Search for the cell housing the specified text and yield its (X, Y) center coordinate. 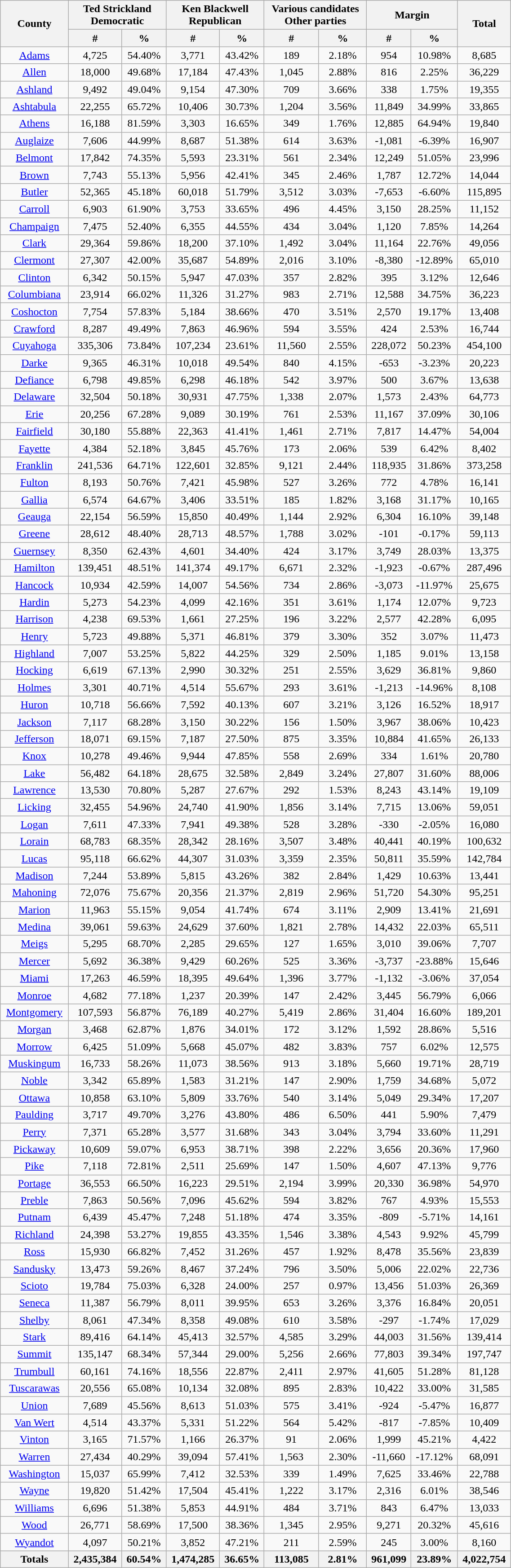
Madison (34, 876)
20,330 (389, 1183)
139,414 (484, 1337)
Licking (34, 807)
913 (291, 1064)
34.99% (434, 106)
398 (291, 1149)
10.98% (434, 55)
1.76% (342, 123)
Sandusky (34, 1268)
525 (291, 961)
15,930 (95, 1251)
Allen (34, 72)
6.47% (434, 1508)
6,298 (193, 380)
2.07% (342, 397)
71.57% (144, 1440)
141,374 (193, 568)
2,435,384 (95, 1559)
91 (291, 1440)
-5.71% (434, 1217)
Highland (34, 653)
21.37% (242, 893)
-2.05% (434, 824)
-6.60% (434, 192)
32.85% (242, 465)
Tuscarawas (34, 1388)
10,858 (95, 1098)
Gallia (34, 500)
13,473 (95, 1268)
709 (291, 89)
373,258 (484, 465)
38.66% (242, 312)
127 (291, 944)
54.89% (242, 260)
7,007 (95, 653)
59,051 (484, 807)
2.97% (342, 1371)
3.63% (342, 141)
43.80% (242, 1115)
335,306 (95, 346)
36.38% (144, 961)
-6.39% (434, 141)
22,788 (484, 1474)
5,049 (389, 1098)
Guernsey (34, 551)
-11.97% (434, 585)
-0.17% (434, 534)
65,511 (484, 927)
51.79% (242, 192)
28.25% (434, 209)
3,629 (389, 670)
6.01% (434, 1491)
32.08% (242, 1388)
53.27% (144, 1234)
3,165 (95, 1440)
Knox (34, 756)
6.50% (342, 1115)
Athens (34, 123)
2.78% (342, 927)
2.90% (342, 1081)
5,815 (193, 876)
Noble (34, 1081)
1,045 (291, 72)
47.13% (434, 1166)
113,085 (291, 1559)
Totals (34, 1559)
6,439 (95, 1217)
56.87% (144, 1012)
13,158 (484, 653)
1,338 (291, 397)
-653 (389, 363)
Darke (34, 363)
20,051 (484, 1303)
6,355 (193, 226)
293 (291, 687)
21,691 (484, 910)
32,504 (95, 397)
474 (291, 1217)
7,421 (193, 482)
15,553 (484, 1200)
16.10% (434, 517)
9,492 (95, 89)
5,947 (193, 277)
67.28% (144, 414)
2,570 (389, 312)
2,849 (291, 773)
62.87% (144, 1029)
3,967 (389, 722)
48.51% (144, 568)
Erie (34, 414)
51.05% (434, 158)
70.80% (144, 790)
12.07% (434, 602)
6,953 (193, 1149)
47.30% (242, 89)
28,675 (193, 773)
1,856 (291, 807)
9,723 (484, 602)
3,010 (389, 944)
37.10% (242, 243)
3,376 (389, 1303)
Washington (34, 1474)
20,780 (484, 756)
46.59% (144, 978)
Wyandot (34, 1542)
2.83% (342, 1388)
33.76% (242, 1098)
12,588 (389, 295)
2.46% (342, 175)
16,744 (484, 329)
Margin (412, 15)
2,909 (389, 910)
7,592 (193, 705)
45.62% (242, 1200)
13,375 (484, 551)
54.30% (434, 893)
46.31% (144, 363)
16,877 (484, 1405)
54,970 (484, 1183)
Muskingum (34, 1064)
3.71% (342, 1508)
11,849 (389, 106)
36,223 (484, 295)
245 (389, 1542)
34.75% (434, 295)
5.90% (434, 1115)
11,473 (484, 636)
66.02% (144, 295)
8,687 (193, 141)
2.42% (342, 995)
796 (291, 1268)
349 (291, 123)
50.18% (144, 397)
6.02% (434, 1047)
6,304 (389, 517)
19,855 (193, 1234)
43.42% (242, 55)
Brown (34, 175)
211 (291, 1542)
58.69% (144, 1525)
189 (291, 55)
16.84% (434, 1303)
3,342 (95, 1081)
4,682 (95, 995)
6,328 (193, 1286)
54.96% (144, 807)
Shelby (34, 1320)
Lorain (34, 841)
7,117 (95, 722)
45.21% (434, 1440)
610 (291, 1320)
Ottawa (34, 1098)
528 (291, 824)
1,592 (389, 1029)
2.96% (342, 893)
31.68% (242, 1132)
1.49% (342, 1474)
Ashtabula (34, 106)
40,441 (389, 841)
2.69% (342, 756)
767 (389, 1200)
31.03% (242, 859)
19,109 (484, 790)
30.19% (242, 414)
197,747 (484, 1354)
2.25% (434, 72)
Clinton (34, 277)
41.41% (242, 431)
Warren (34, 1457)
4.93% (434, 1200)
6,425 (95, 1047)
527 (291, 482)
3.07% (434, 636)
3,771 (193, 55)
-1,132 (389, 978)
-3.06% (434, 978)
118,935 (389, 465)
13.41% (434, 910)
-924 (389, 1405)
39,061 (95, 927)
34.01% (242, 1029)
49.17% (242, 568)
51.09% (144, 1047)
156 (291, 722)
4,543 (389, 1234)
339 (291, 1474)
895 (291, 1388)
-3,737 (389, 961)
45,616 (484, 1525)
20,356 (193, 893)
5,006 (389, 1268)
72.81% (144, 1166)
-5.47% (434, 1405)
38,546 (484, 1491)
49.70% (144, 1115)
64.94% (434, 123)
49.08% (242, 1320)
57,344 (193, 1354)
6,342 (95, 277)
1,204 (291, 106)
-7,653 (389, 192)
9,089 (193, 414)
41.65% (434, 739)
17,504 (193, 1491)
241,536 (95, 465)
2.66% (342, 1354)
27,434 (95, 1457)
1,563 (291, 1457)
50.23% (434, 346)
13,638 (484, 380)
674 (291, 910)
139,451 (95, 568)
31.26% (242, 1251)
30,106 (484, 414)
382 (291, 876)
7,689 (95, 1405)
11,167 (389, 414)
30.32% (242, 670)
40.27% (242, 1012)
24,398 (95, 1234)
16,141 (484, 482)
Union (34, 1405)
60,161 (95, 1371)
50.21% (144, 1542)
33.46% (434, 1474)
69.15% (144, 739)
8,108 (484, 687)
10,884 (389, 739)
9,271 (389, 1525)
Carroll (34, 209)
20.36% (434, 1149)
14,264 (484, 226)
36,229 (484, 72)
55.88% (144, 431)
9.01% (434, 653)
27.25% (242, 619)
60.54% (144, 1559)
88,006 (484, 773)
2.32% (342, 568)
840 (291, 363)
1,759 (389, 1081)
66.62% (144, 859)
19,355 (484, 89)
36,553 (95, 1183)
3.11% (342, 910)
10,018 (193, 363)
65.99% (144, 1474)
1,821 (291, 927)
Fayette (34, 448)
7,118 (95, 1166)
68.28% (144, 722)
3,507 (291, 841)
1,573 (389, 397)
2,990 (193, 670)
357 (291, 277)
189,201 (484, 1012)
45.18% (144, 192)
Hardin (34, 602)
32.58% (242, 773)
486 (291, 1115)
5,295 (95, 944)
69.53% (144, 619)
7,625 (389, 1474)
2.50% (342, 653)
30.73% (242, 106)
8,685 (484, 55)
8,061 (95, 1320)
3.02% (342, 534)
-330 (389, 824)
31.17% (434, 500)
Preble (34, 1200)
-1.74% (434, 1320)
4,384 (95, 448)
8,011 (193, 1303)
Pickaway (34, 1149)
100,632 (484, 841)
5,723 (95, 636)
34.40% (242, 551)
24,629 (193, 927)
Morgan (34, 1029)
539 (389, 448)
3,126 (389, 705)
-1,081 (389, 141)
68.34% (144, 1354)
64.14% (144, 1337)
23,839 (484, 1251)
45.56% (144, 1405)
54.23% (144, 602)
22,363 (193, 431)
8,402 (484, 448)
Columbiana (34, 295)
Seneca (34, 1303)
55.13% (144, 175)
43.14% (434, 790)
8,350 (95, 551)
7.85% (434, 226)
Clermont (34, 260)
59.07% (144, 1149)
Fairfield (34, 431)
Paulding (34, 1115)
28,713 (193, 534)
772 (389, 482)
Ted StricklandDemocratic (117, 15)
2.82% (342, 277)
540 (291, 1098)
7,371 (95, 1132)
66.50% (144, 1183)
4.15% (342, 363)
3.50% (342, 1268)
14.47% (434, 431)
-0.67% (434, 568)
23.31% (242, 158)
Various candidatesOther parties (315, 15)
470 (291, 312)
45.41% (242, 1491)
3.03% (342, 192)
46.96% (242, 329)
10,134 (193, 1388)
Meigs (34, 944)
56.66% (144, 705)
2.81% (342, 1559)
5,287 (193, 790)
53.89% (144, 876)
18,395 (193, 978)
Delaware (34, 397)
29.00% (242, 1354)
1,185 (389, 653)
22.87% (242, 1371)
-3,073 (389, 585)
95,251 (484, 893)
10,423 (484, 722)
6,095 (484, 619)
7,452 (193, 1251)
9,944 (193, 756)
17,207 (484, 1098)
46.18% (242, 380)
30.22% (242, 722)
50.15% (144, 277)
49.85% (144, 380)
42.16% (242, 602)
18,071 (95, 739)
-809 (389, 1217)
4,585 (291, 1337)
14,007 (193, 585)
Clark (34, 243)
74.35% (144, 158)
287,496 (484, 568)
Miami (34, 978)
28,612 (95, 534)
Marion (34, 910)
11,073 (193, 1064)
1,237 (193, 995)
64,773 (484, 397)
1,787 (389, 175)
2,016 (291, 260)
31,585 (484, 1388)
49.38% (242, 824)
185 (291, 500)
45.07% (242, 1047)
37.60% (242, 927)
13,441 (484, 876)
17,500 (193, 1525)
9,429 (193, 961)
7,743 (95, 175)
5,956 (193, 175)
29,364 (95, 243)
33.51% (242, 500)
Hancock (34, 585)
61.90% (144, 209)
47.21% (242, 1542)
26,133 (484, 739)
9,860 (484, 670)
45.47% (144, 1217)
115,895 (484, 192)
52.18% (144, 448)
Logan (34, 824)
72,076 (95, 893)
3,301 (95, 687)
36.81% (434, 670)
19.17% (434, 312)
5,256 (291, 1354)
-7.85% (434, 1423)
Butler (34, 192)
3,406 (193, 500)
Vinton (34, 1440)
3,794 (389, 1132)
1,345 (291, 1525)
4,238 (95, 619)
11,387 (95, 1303)
56.59% (144, 517)
14,044 (484, 175)
48.57% (242, 534)
54.56% (242, 585)
4,022,754 (484, 1559)
3.55% (342, 329)
3.29% (342, 1337)
Van Wert (34, 1423)
3,753 (193, 209)
29.65% (242, 944)
9,154 (193, 89)
334 (389, 756)
Lake (34, 773)
55.15% (144, 910)
142,784 (484, 859)
500 (389, 380)
33.60% (434, 1132)
89,416 (95, 1337)
37.24% (242, 1268)
8,358 (193, 1320)
16,733 (95, 1064)
1,661 (193, 619)
20,256 (95, 414)
3.66% (342, 89)
County (34, 23)
2,316 (389, 1491)
2.88% (342, 72)
32.53% (242, 1474)
10,422 (389, 1388)
47.85% (242, 756)
11,164 (389, 243)
40.49% (242, 517)
65.28% (144, 1132)
343 (291, 1132)
Putnam (34, 1217)
47.34% (144, 1320)
18,200 (193, 243)
-817 (389, 1423)
23,996 (484, 158)
496 (291, 209)
9.92% (434, 1234)
22.76% (434, 243)
6.42% (434, 448)
Richland (34, 1234)
67.13% (144, 670)
1,120 (389, 226)
27,807 (389, 773)
65,010 (484, 260)
3.00% (434, 1542)
39.06% (434, 944)
Coshocton (34, 312)
16,223 (193, 1183)
10,934 (95, 585)
48.40% (144, 534)
43.35% (242, 1234)
5,660 (389, 1064)
6,066 (484, 995)
22,255 (95, 106)
-101 (389, 534)
39,094 (193, 1457)
35.59% (434, 859)
77,803 (389, 1354)
Mercer (34, 961)
45.76% (242, 448)
2.18% (342, 55)
7,941 (193, 824)
51,720 (389, 893)
379 (291, 636)
68.35% (144, 841)
484 (291, 1508)
3,845 (193, 448)
Monroe (34, 995)
1.92% (342, 1251)
68,091 (484, 1457)
47.33% (144, 824)
41,605 (389, 1371)
6,671 (291, 568)
11,326 (193, 295)
3.77% (342, 978)
2.34% (342, 158)
28.16% (242, 841)
3,656 (389, 1149)
39.34% (434, 1354)
6,696 (95, 1508)
36.98% (434, 1183)
51.22% (242, 1423)
28.03% (434, 551)
3.58% (342, 1320)
Portage (34, 1183)
122,601 (193, 465)
51.18% (242, 1217)
5,668 (193, 1047)
395 (389, 277)
34.68% (434, 1081)
20,556 (95, 1388)
3.97% (342, 380)
16.65% (242, 123)
Defiance (34, 380)
28.86% (434, 1029)
65.72% (144, 106)
10,278 (95, 756)
4,607 (389, 1166)
434 (291, 226)
3.22% (342, 619)
64.18% (144, 773)
49.64% (242, 978)
17,184 (193, 72)
1.53% (342, 790)
27,307 (95, 260)
51.28% (434, 1371)
3.51% (342, 312)
68.70% (144, 944)
5.42% (342, 1423)
42.00% (144, 260)
37,054 (484, 978)
5,072 (484, 1081)
7,817 (389, 431)
31.60% (434, 773)
Harrison (34, 619)
Scioto (34, 1286)
Ken BlackwellRepublican (215, 15)
74.16% (144, 1371)
6,574 (95, 500)
16.52% (434, 705)
2.22% (342, 1149)
Total (484, 23)
15,037 (95, 1474)
9,365 (95, 363)
1,166 (193, 1440)
15,646 (484, 961)
3.36% (342, 961)
25.69% (242, 1166)
57.41% (242, 1457)
961,099 (389, 1559)
3.24% (342, 773)
-12.89% (434, 260)
1,474,285 (193, 1559)
30,931 (193, 397)
64.71% (144, 465)
45.98% (242, 482)
3.10% (342, 260)
11,560 (291, 346)
50.56% (144, 1200)
2.30% (342, 1457)
38.56% (242, 1064)
653 (291, 1303)
5,822 (193, 653)
Hamilton (34, 568)
33.65% (242, 209)
43.26% (242, 876)
29.34% (434, 1098)
31.56% (434, 1337)
1.75% (434, 89)
Lawrence (34, 790)
31.27% (242, 295)
542 (291, 380)
Champaign (34, 226)
Pike (34, 1166)
10.63% (434, 876)
64.67% (144, 500)
13,033 (484, 1508)
-3.23% (434, 363)
12,575 (484, 1047)
26,369 (484, 1286)
1,583 (193, 1081)
Stark (34, 1337)
17,263 (95, 978)
3,303 (193, 123)
Trumbull (34, 1371)
22.03% (434, 927)
17,960 (484, 1149)
-1,923 (389, 568)
17,029 (484, 1320)
1,788 (291, 534)
29.51% (242, 1183)
607 (291, 705)
5,273 (95, 602)
Huron (34, 705)
3.38% (342, 1234)
564 (291, 1423)
Williams (34, 1508)
52.40% (144, 226)
33,865 (484, 106)
3,359 (291, 859)
Belmont (34, 158)
41.90% (242, 807)
2.59% (342, 1542)
5,809 (193, 1098)
76,189 (193, 1012)
81,128 (484, 1371)
38.06% (434, 722)
9,121 (291, 465)
12,646 (484, 277)
44.91% (242, 1508)
251 (291, 670)
8,243 (389, 790)
4,097 (95, 1542)
7,412 (193, 1474)
16.60% (434, 1012)
7,754 (95, 312)
63.10% (144, 1098)
1.82% (342, 500)
10,609 (95, 1149)
8,287 (95, 329)
2.44% (342, 465)
51.42% (144, 1491)
7,187 (193, 739)
7,479 (484, 1115)
8,467 (193, 1268)
1,999 (389, 1440)
Geauga (34, 517)
49.68% (144, 72)
20,223 (484, 363)
66.82% (144, 1251)
7,606 (95, 141)
3.41% (342, 1405)
107,234 (193, 346)
44,307 (193, 859)
1.65% (342, 944)
68,783 (95, 841)
2,411 (291, 1371)
4.45% (342, 209)
45,799 (484, 1234)
22,154 (95, 517)
10,406 (193, 106)
734 (291, 585)
3.82% (342, 1200)
24.00% (242, 1286)
31.86% (434, 465)
55.67% (242, 687)
44.25% (242, 653)
228,072 (389, 346)
52,365 (95, 192)
3,512 (291, 192)
19.71% (434, 1064)
Morrow (34, 1047)
47.03% (242, 277)
7,244 (95, 876)
345 (291, 175)
107,593 (95, 1012)
19,840 (484, 123)
57.83% (144, 312)
3,852 (193, 1542)
65.89% (144, 1081)
1,429 (389, 876)
Medina (34, 927)
173 (291, 448)
4,099 (193, 602)
Jackson (34, 722)
49.49% (144, 329)
16,080 (484, 824)
31.21% (242, 1081)
Auglaize (34, 141)
53.25% (144, 653)
28,719 (484, 1064)
39.95% (242, 1303)
7,611 (95, 824)
54.40% (144, 55)
35,687 (193, 260)
47.43% (242, 72)
56,482 (95, 773)
6,903 (95, 209)
441 (389, 1115)
73.84% (144, 346)
23.61% (242, 346)
40.19% (434, 841)
30,180 (95, 431)
-8,380 (389, 260)
1,222 (291, 1491)
26,771 (95, 1525)
2.35% (342, 859)
561 (291, 158)
Cuyahoga (34, 346)
5,516 (484, 1029)
1.61% (434, 756)
20.39% (242, 995)
875 (291, 739)
49.54% (242, 363)
8,613 (193, 1405)
5,593 (193, 158)
4,725 (95, 55)
5,419 (291, 1012)
983 (291, 295)
-297 (389, 1320)
351 (291, 602)
6,798 (95, 380)
40.71% (144, 687)
75.67% (144, 893)
33.00% (434, 1388)
32.57% (242, 1337)
5,853 (193, 1508)
Lucas (34, 859)
10,409 (484, 1423)
2,285 (193, 944)
2.92% (342, 517)
75.03% (144, 1286)
13,408 (484, 312)
7,715 (389, 807)
3,717 (95, 1115)
3.48% (342, 841)
Fulton (34, 482)
4.78% (434, 482)
9,776 (484, 1166)
39,148 (484, 517)
-23.88% (434, 961)
761 (291, 414)
5,371 (193, 636)
172 (291, 1029)
329 (291, 653)
3,445 (389, 995)
16,188 (95, 123)
11,291 (484, 1132)
47.75% (242, 397)
Summit (34, 1354)
58.26% (144, 1064)
5,692 (95, 961)
59.86% (144, 243)
27.50% (242, 739)
37.09% (434, 414)
44.55% (242, 226)
23.89% (434, 1559)
19,784 (95, 1286)
49,056 (484, 243)
42.59% (144, 585)
Ross (34, 1251)
42.41% (242, 175)
59.63% (144, 927)
18,556 (193, 1371)
Greene (34, 534)
41.74% (242, 910)
Mahoning (34, 893)
13,456 (389, 1286)
13,530 (95, 790)
135,147 (95, 1354)
4,422 (484, 1440)
2.95% (342, 1525)
35.56% (434, 1251)
1,144 (291, 517)
3.28% (342, 824)
-1,213 (389, 687)
25,675 (484, 585)
31,404 (389, 1012)
6,619 (95, 670)
292 (291, 790)
8,160 (484, 1542)
40.13% (242, 705)
10,165 (484, 500)
614 (291, 141)
457 (291, 1251)
2,577 (389, 619)
757 (389, 1047)
3,276 (193, 1115)
38.36% (242, 1525)
54,004 (484, 431)
59,113 (484, 534)
1,876 (193, 1029)
14,161 (484, 1217)
3.18% (342, 1064)
1,174 (389, 602)
18,000 (95, 72)
1,396 (291, 978)
23,914 (95, 295)
Ashland (34, 89)
27.67% (242, 790)
Adams (34, 55)
59.26% (144, 1268)
7,248 (193, 1217)
12,249 (389, 158)
7,707 (484, 944)
Holmes (34, 687)
454,100 (484, 346)
3.30% (342, 636)
26.37% (242, 1440)
Henry (34, 636)
954 (389, 55)
18,917 (484, 705)
46.81% (242, 636)
24,740 (193, 807)
-17.12% (434, 1457)
Perry (34, 1132)
12,885 (389, 123)
558 (291, 756)
2,819 (291, 893)
Montgomery (34, 1012)
60,018 (193, 192)
1,546 (291, 1234)
14,432 (389, 927)
13.06% (434, 807)
Wayne (34, 1491)
257 (291, 1286)
2,194 (291, 1183)
816 (389, 72)
10,718 (95, 705)
9,054 (193, 910)
Crawford (34, 329)
3.21% (342, 705)
77.18% (144, 995)
38.71% (242, 1149)
19,820 (95, 1491)
7,475 (95, 226)
50.76% (144, 482)
1,492 (291, 243)
Wood (34, 1525)
8,193 (95, 482)
81.59% (144, 123)
11,152 (484, 209)
3.56% (342, 106)
44,003 (389, 1337)
482 (291, 1047)
2.43% (434, 397)
3.83% (342, 1047)
3,749 (389, 551)
17,842 (95, 158)
5,331 (193, 1423)
43.37% (144, 1423)
-11,660 (389, 1457)
4,601 (193, 551)
40.29% (144, 1457)
44.99% (144, 141)
11,963 (95, 910)
196 (291, 619)
-14.96% (434, 687)
338 (389, 89)
15,850 (193, 517)
Jefferson (34, 739)
843 (389, 1508)
7,096 (193, 1200)
42.28% (434, 619)
2.84% (342, 876)
60.26% (242, 961)
49.46% (144, 756)
49.88% (144, 636)
50,811 (389, 859)
49.04% (144, 89)
65.08% (144, 1388)
8,478 (389, 1251)
0.97% (342, 1286)
28,342 (193, 841)
5,184 (193, 312)
12.72% (434, 175)
575 (291, 1405)
16,907 (484, 141)
32,455 (95, 807)
45,413 (193, 1337)
3,468 (95, 1029)
3,168 (389, 500)
Franklin (34, 465)
20.32% (434, 1525)
62.43% (144, 551)
2,511 (193, 1166)
22.02% (434, 1268)
95,118 (95, 859)
3.67% (434, 380)
Hocking (34, 670)
1,461 (291, 431)
36.65% (242, 1559)
352 (389, 636)
3.99% (342, 1183)
22,736 (484, 1268)
3,577 (193, 1132)
